Identify which cell holds the provided text, then report its [x, y] central coordinate. 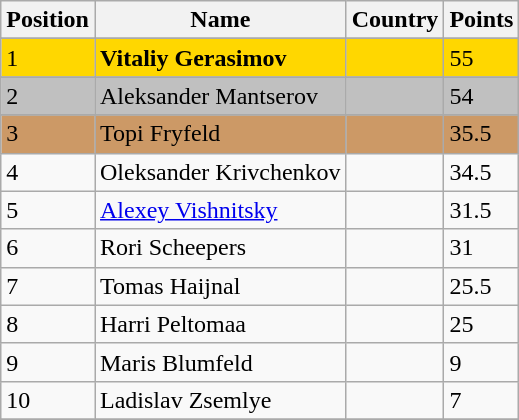
1 [48, 58]
Maris Blumfeld [220, 362]
31 [482, 248]
Vitaliy Gerasimov [220, 58]
Ladislav Zsemlye [220, 400]
Tomas Haijnal [220, 286]
Rori Scheepers [220, 248]
35.5 [482, 134]
Oleksander Krivchenkov [220, 172]
Name [220, 20]
6 [48, 248]
Harri Peltomaa [220, 324]
Position [48, 20]
4 [48, 172]
2 [48, 96]
31.5 [482, 210]
Topi Fryfeld [220, 134]
34.5 [482, 172]
Country [395, 20]
Points [482, 20]
8 [48, 324]
3 [48, 134]
Aleksander Mantserov [220, 96]
25.5 [482, 286]
Alexey Vishnitsky [220, 210]
10 [48, 400]
55 [482, 58]
5 [48, 210]
54 [482, 96]
25 [482, 324]
